Locate the cell with the specified text and output its (X, Y) center coordinate. 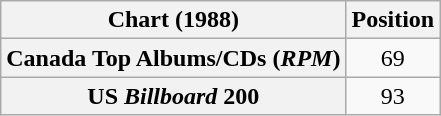
US Billboard 200 (174, 96)
Chart (1988) (174, 20)
Canada Top Albums/CDs (RPM) (174, 58)
Position (393, 20)
69 (393, 58)
93 (393, 96)
